Capture the cell that displays the provided text and extract its [x, y] central coordinate. 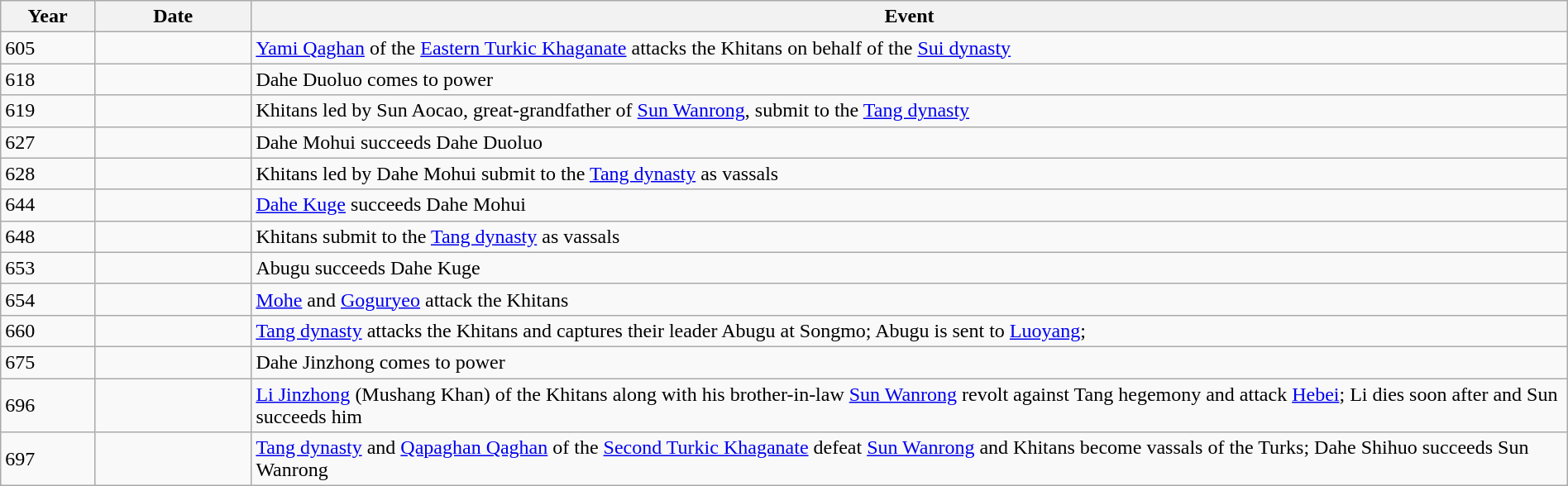
Abugu succeeds Dahe Kuge [910, 268]
Dahe Mohui succeeds Dahe Duoluo [910, 142]
Khitans submit to the Tang dynasty as vassals [910, 236]
Year [48, 17]
Dahe Jinzhong comes to power [910, 362]
618 [48, 79]
Dahe Kuge succeeds Dahe Mohui [910, 205]
Mohe and Goguryeo attack the Khitans [910, 299]
648 [48, 236]
619 [48, 111]
Dahe Duoluo comes to power [910, 79]
654 [48, 299]
697 [48, 460]
Tang dynasty attacks the Khitans and captures their leader Abugu at Songmo; Abugu is sent to Luoyang; [910, 331]
628 [48, 174]
Khitans led by Sun Aocao, great-grandfather of Sun Wanrong, submit to the Tang dynasty [910, 111]
696 [48, 405]
Event [910, 17]
675 [48, 362]
644 [48, 205]
605 [48, 48]
660 [48, 331]
Date [172, 17]
Khitans led by Dahe Mohui submit to the Tang dynasty as vassals [910, 174]
627 [48, 142]
653 [48, 268]
Yami Qaghan of the Eastern Turkic Khaganate attacks the Khitans on behalf of the Sui dynasty [910, 48]
